Capture the cell that displays the provided text and extract its [x, y] central coordinate. 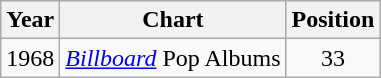
1968 [30, 58]
33 [333, 58]
Billboard Pop Albums [173, 58]
Position [333, 20]
Chart [173, 20]
Year [30, 20]
